Pinpoint the cell where the given text exists, returning its (X, Y) midpoint coordinate. 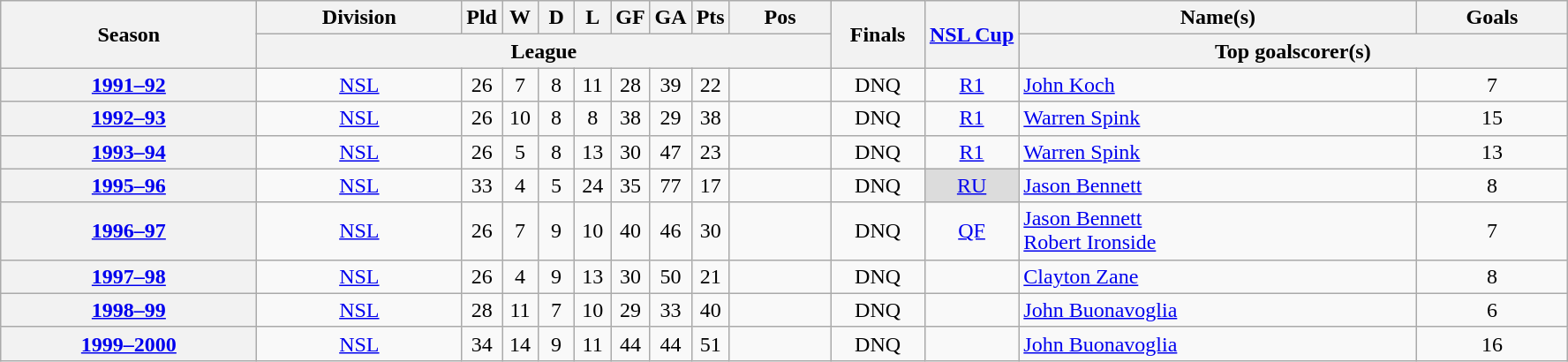
47 (671, 152)
Goals (1492, 18)
1991–92 (129, 85)
1993–94 (129, 152)
QF (971, 231)
1998–99 (129, 310)
W (519, 18)
1995–96 (129, 185)
15 (1492, 118)
23 (710, 152)
Pos (780, 18)
League (544, 51)
22 (710, 85)
Finals (878, 34)
Top goalscorer(s) (1293, 51)
46 (671, 231)
Pld (482, 18)
77 (671, 185)
24 (593, 185)
35 (630, 185)
1999–2000 (129, 343)
1996–97 (129, 231)
6 (1492, 310)
RU (971, 185)
1997–98 (129, 276)
17 (710, 185)
16 (1492, 343)
Season (129, 34)
51 (710, 343)
Clayton Zane (1218, 276)
L (593, 18)
Name(s) (1218, 18)
34 (482, 343)
Jason BennettRobert Ironside (1218, 231)
14 (519, 343)
GF (630, 18)
Jason Bennett (1218, 185)
Division (359, 18)
D (556, 18)
50 (671, 276)
GA (671, 18)
21 (710, 276)
John Koch (1218, 85)
1992–93 (129, 118)
Pts (710, 18)
NSL Cup (971, 34)
39 (671, 85)
